Pinpoint the cell where the given text exists, returning its (x, y) midpoint coordinate. 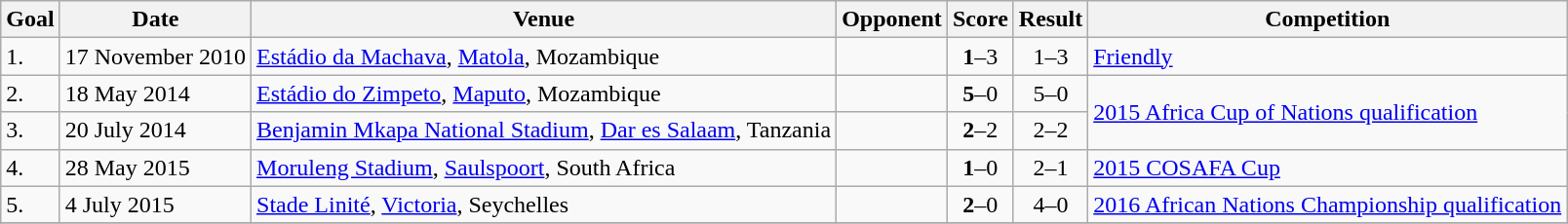
5. (30, 205)
28 May 2015 (155, 168)
2–0 (980, 205)
4. (30, 168)
17 November 2010 (155, 56)
Friendly (1328, 56)
Moruleng Stadium, Saulspoort, South Africa (544, 168)
2016 African Nations Championship qualification (1328, 205)
Estádio da Machava, Matola, Mozambique (544, 56)
Date (155, 19)
2. (30, 93)
Venue (544, 19)
4 July 2015 (155, 205)
Estádio do Zimpeto, Maputo, Mozambique (544, 93)
Stade Linité, Victoria, Seychelles (544, 205)
2015 Africa Cup of Nations qualification (1328, 112)
Goal (30, 19)
1–0 (980, 168)
1. (30, 56)
Result (1050, 19)
20 July 2014 (155, 131)
Competition (1328, 19)
2–1 (1050, 168)
Opponent (892, 19)
2015 COSAFA Cup (1328, 168)
4–0 (1050, 205)
Score (980, 19)
Benjamin Mkapa National Stadium, Dar es Salaam, Tanzania (544, 131)
3. (30, 131)
18 May 2014 (155, 93)
